Locate the cell with the specified text and output its [x, y] center coordinate. 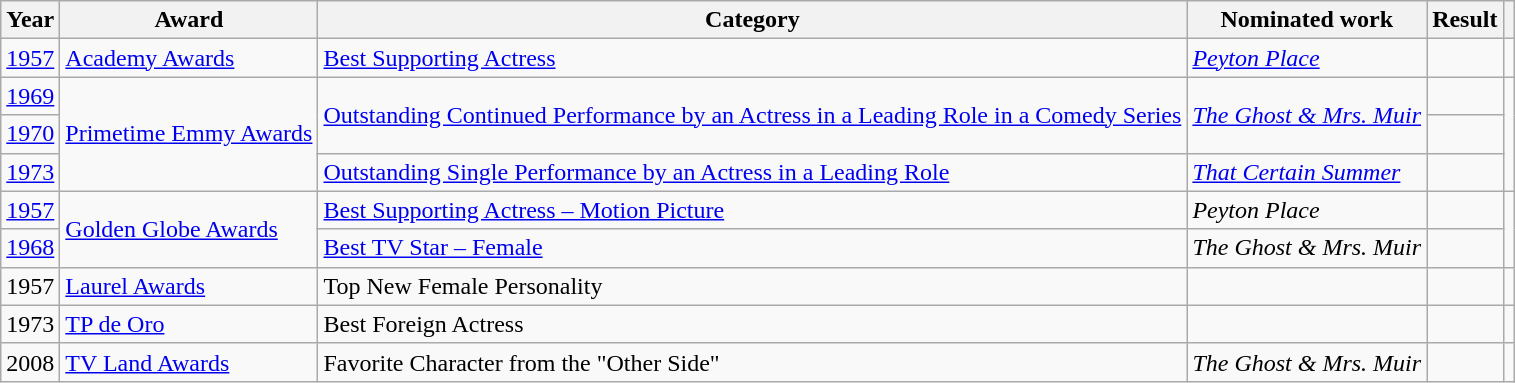
Academy Awards [189, 58]
Top New Female Personality [752, 286]
Best TV Star – Female [752, 248]
1969 [30, 96]
1968 [30, 248]
Best Foreign Actress [752, 324]
Golden Globe Awards [189, 229]
Year [30, 20]
Category [752, 20]
Outstanding Single Performance by an Actress in a Leading Role [752, 172]
Nominated work [1307, 20]
TV Land Awards [189, 362]
Best Supporting Actress – Motion Picture [752, 210]
Outstanding Continued Performance by an Actress in a Leading Role in a Comedy Series [752, 115]
Primetime Emmy Awards [189, 134]
Result [1465, 20]
2008 [30, 362]
Laurel Awards [189, 286]
Award [189, 20]
Favorite Character from the "Other Side" [752, 362]
Best Supporting Actress [752, 58]
TP de Oro [189, 324]
1970 [30, 134]
That Certain Summer [1307, 172]
